Return [x, y] of the center of cell containing provided text 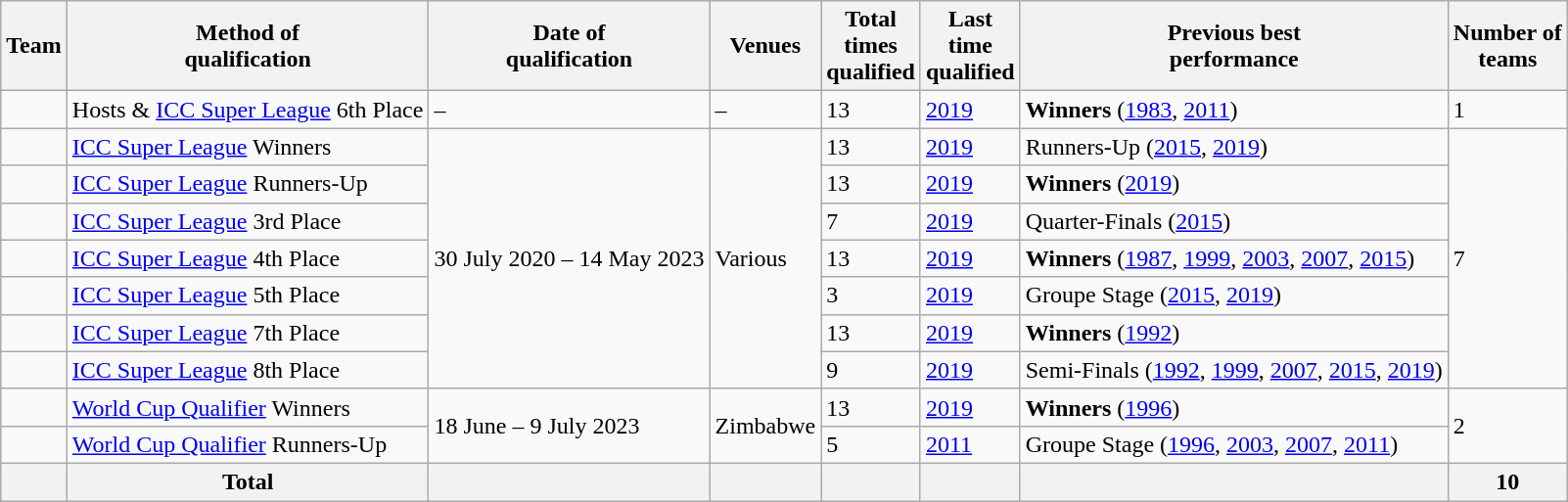
Winners (1992) [1233, 333]
Previous bestperformance [1233, 46]
30 July 2020 – 14 May 2023 [570, 258]
3 [871, 296]
10 [1507, 481]
ICC Super League 3rd Place [248, 221]
ICC Super League 4th Place [248, 258]
1 [1507, 110]
18 June – 9 July 2023 [570, 426]
ICC Super League 7th Place [248, 333]
Winners (1987, 1999, 2003, 2007, 2015) [1233, 258]
ICC Super League Runners-Up [248, 184]
Runners-Up (2015, 2019) [1233, 147]
Quarter-Finals (2015) [1233, 221]
Zimbabwe [765, 426]
Team [34, 46]
Various [765, 258]
Groupe Stage (2015, 2019) [1233, 296]
ICC Super League 5th Place [248, 296]
Hosts & ICC Super League 6th Place [248, 110]
Groupe Stage (1996, 2003, 2007, 2011) [1233, 444]
World Cup Qualifier Runners-Up [248, 444]
2011 [970, 444]
Semi-Finals (1992, 1999, 2007, 2015, 2019) [1233, 370]
Method ofqualification [248, 46]
Total [248, 481]
Winners (1996) [1233, 407]
Winners (1983, 2011) [1233, 110]
5 [871, 444]
2 [1507, 426]
Number ofteams [1507, 46]
World Cup Qualifier Winners [248, 407]
ICC Super League 8th Place [248, 370]
Lasttimequalified [970, 46]
9 [871, 370]
Date ofqualification [570, 46]
Totaltimesqualified [871, 46]
Winners (2019) [1233, 184]
ICC Super League Winners [248, 147]
Venues [765, 46]
